Locate the cell with the specified text and output its [x, y] center coordinate. 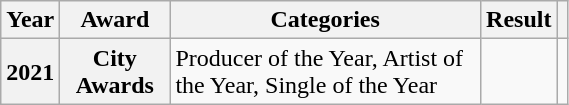
Award [115, 20]
2021 [30, 72]
City Awards [115, 72]
Producer of the Year, Artist of the Year, Single of the Year [326, 72]
Categories [326, 20]
Result [519, 20]
Year [30, 20]
